Search for the cell housing the specified text and yield its (x, y) center coordinate. 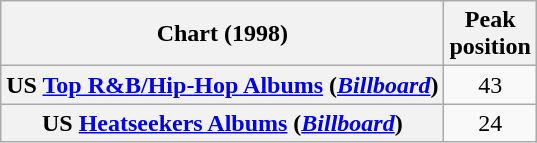
Chart (1998) (222, 34)
US Top R&B/Hip-Hop Albums (Billboard) (222, 85)
43 (490, 85)
Peakposition (490, 34)
24 (490, 123)
US Heatseekers Albums (Billboard) (222, 123)
